Locate the cell with the specified text and output its [x, y] center coordinate. 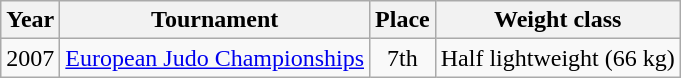
Year [30, 20]
Half lightweight (66 kg) [558, 58]
7th [403, 58]
European Judo Championships [215, 58]
Place [403, 20]
Weight class [558, 20]
2007 [30, 58]
Tournament [215, 20]
